Pinpoint the cell where the given text exists, returning its [x, y] midpoint coordinate. 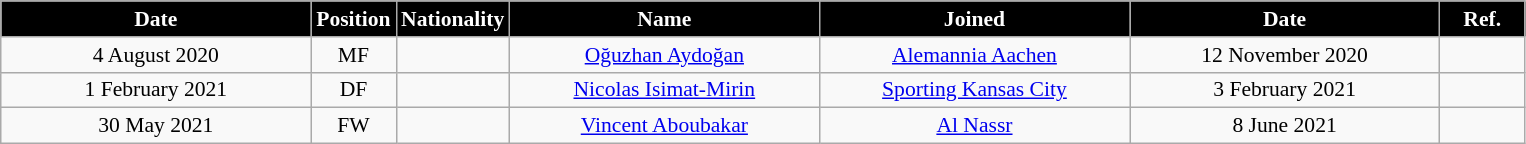
MF [354, 55]
Nationality [452, 19]
Sporting Kansas City [974, 90]
Alemannia Aachen [974, 55]
3 February 2021 [1285, 90]
DF [354, 90]
1 February 2021 [156, 90]
30 May 2021 [156, 126]
4 August 2020 [156, 55]
Vincent Aboubakar [664, 126]
Al Nassr [974, 126]
FW [354, 126]
Nicolas Isimat-Mirin [664, 90]
Position [354, 19]
Ref. [1482, 19]
Oğuzhan Aydoğan [664, 55]
8 June 2021 [1285, 126]
Name [664, 19]
12 November 2020 [1285, 55]
Joined [974, 19]
